Scan for the cell matching the given text and deliver its [x, y] coordinate at center. 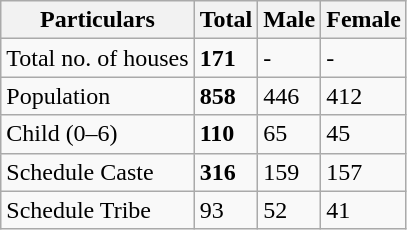
Male [290, 20]
446 [290, 96]
Female [364, 20]
110 [226, 134]
159 [290, 172]
171 [226, 58]
45 [364, 134]
52 [290, 210]
Schedule Caste [98, 172]
93 [226, 210]
858 [226, 96]
412 [364, 96]
Population [98, 96]
Schedule Tribe [98, 210]
Total no. of houses [98, 58]
65 [290, 134]
Child (0–6) [98, 134]
Particulars [98, 20]
157 [364, 172]
41 [364, 210]
316 [226, 172]
Total [226, 20]
